Find where the given text appears and provide that cell's center as (x, y) coordinate. 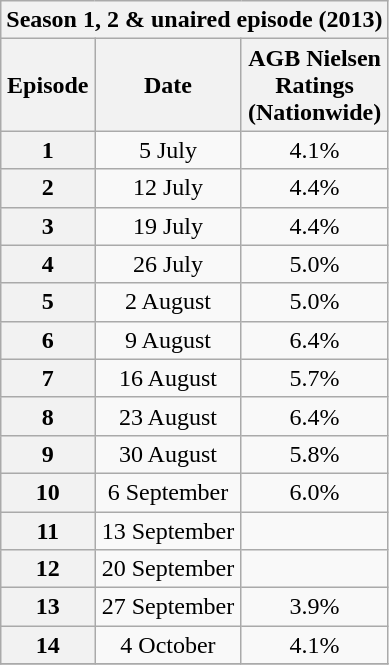
8 (48, 416)
19 July (168, 226)
26 July (168, 264)
6 September (168, 492)
6.0% (314, 492)
5.8% (314, 454)
3.9% (314, 607)
5 (48, 302)
13 (48, 607)
5 July (168, 150)
4 (48, 264)
AGB NielsenRatings(Nationwide) (314, 85)
2 August (168, 302)
2 (48, 188)
1 (48, 150)
Episode (48, 85)
9 (48, 454)
3 (48, 226)
9 August (168, 340)
14 (48, 645)
5.7% (314, 378)
12 July (168, 188)
10 (48, 492)
11 (48, 531)
Season 1, 2 & unaired episode (2013) (194, 20)
12 (48, 569)
4 October (168, 645)
7 (48, 378)
30 August (168, 454)
Date (168, 85)
27 September (168, 607)
13 September (168, 531)
6 (48, 340)
23 August (168, 416)
20 September (168, 569)
16 August (168, 378)
